Output the [X, Y] coordinate of the center of the cell containing the given text.  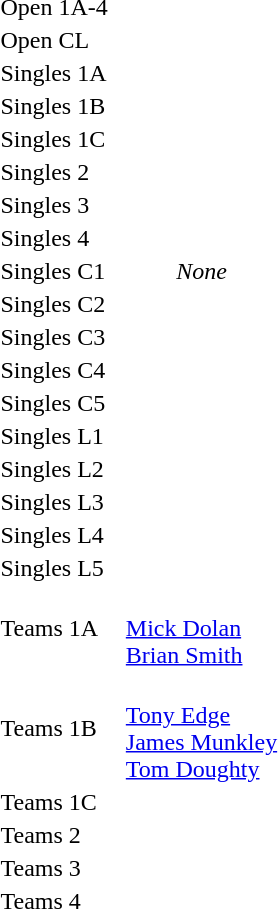
Mick Dolan Brian Smith [201, 628]
Tony Edge James Munkley Tom Doughty [201, 728]
None [201, 271]
